Identify which cell holds the provided text, then report its [X, Y] central coordinate. 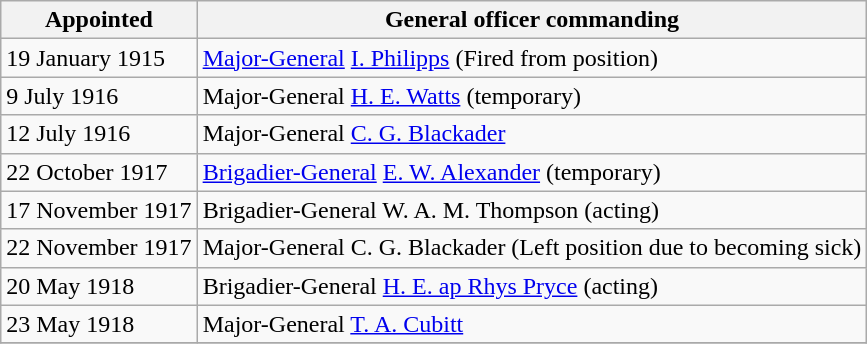
Brigadier-General H. E. ap Rhys Pryce (acting) [532, 286]
Major-General H. E. Watts (temporary) [532, 96]
General officer commanding [532, 20]
Appointed [99, 20]
12 July 1916 [99, 134]
Brigadier-General E. W. Alexander (temporary) [532, 172]
Brigadier-General W. A. M. Thompson (acting) [532, 210]
19 January 1915 [99, 58]
Major-General C. G. Blackader (Left position due to becoming sick) [532, 248]
22 October 1917 [99, 172]
17 November 1917 [99, 210]
22 November 1917 [99, 248]
23 May 1918 [99, 324]
Major-General C. G. Blackader [532, 134]
9 July 1916 [99, 96]
Major-General I. Philipps (Fired from position) [532, 58]
20 May 1918 [99, 286]
Major-General T. A. Cubitt [532, 324]
